Detect which cell encompasses the target text, then output its (x, y) center coordinate. 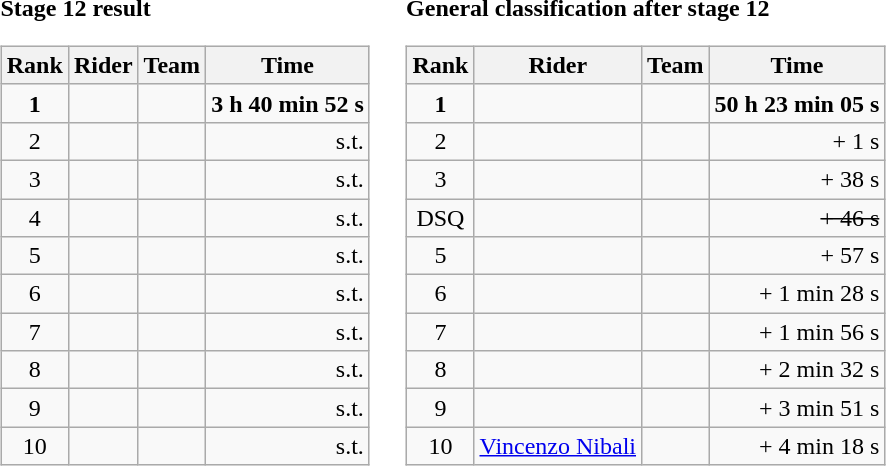
+ 57 s (797, 256)
3 h 40 min 52 s (288, 103)
+ 1 min 56 s (797, 332)
4 (34, 217)
+ 46 s (797, 217)
+ 1 s (797, 141)
+ 1 min 28 s (797, 294)
+ 3 min 51 s (797, 408)
+ 4 min 18 s (797, 446)
Vincenzo Nibali (558, 446)
50 h 23 min 05 s (797, 103)
DSQ (440, 217)
+ 2 min 32 s (797, 370)
+ 38 s (797, 179)
